Locate the cell with the specified text and output its [x, y] center coordinate. 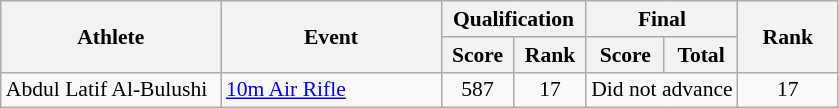
Did not advance [662, 90]
10m Air Rifle [331, 90]
Abdul Latif Al-Bulushi [111, 90]
Athlete [111, 36]
Final [662, 19]
Event [331, 36]
Total [700, 55]
Qualification [514, 19]
587 [478, 90]
